Determine the (x, y) coordinate at the center of the cell enclosing the given text.  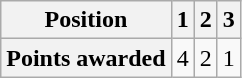
4 (182, 58)
3 (228, 20)
Position (86, 20)
Points awarded (86, 58)
